Capture the cell that displays the provided text and extract its [X, Y] central coordinate. 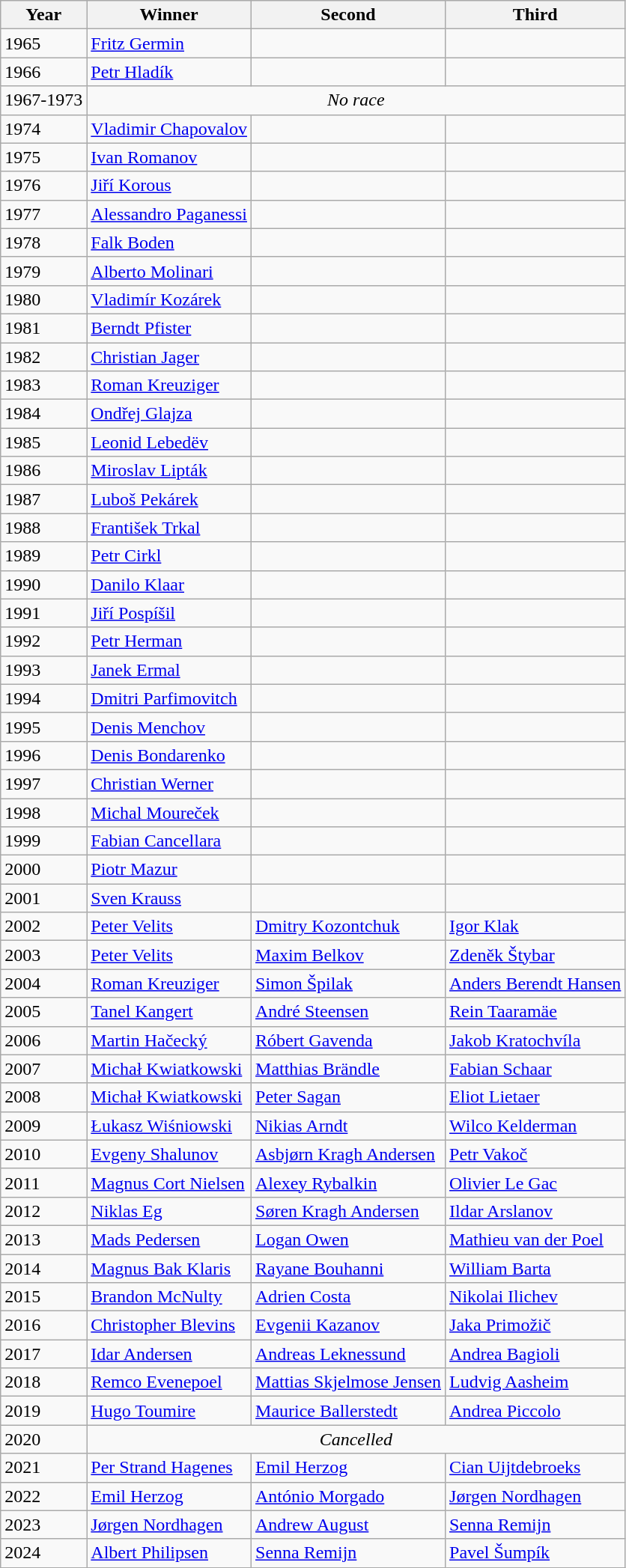
Martin Hačecký [169, 1040]
Fritz Germin [169, 43]
Cancelled [356, 1439]
Eliot Lietaer [535, 1097]
Per Strand Hagenes [169, 1468]
1996 [43, 755]
2008 [43, 1097]
Logan Owen [349, 1239]
1976 [43, 186]
Róbert Gavenda [349, 1040]
Andrea Piccolo [535, 1411]
2010 [43, 1154]
1980 [43, 299]
1988 [43, 528]
Cian Uijtdebroeks [535, 1468]
Jiří Korous [169, 186]
1981 [43, 328]
Andreas Leknessund [349, 1354]
Pavel Šumpík [535, 1553]
2017 [43, 1354]
Evgeny Shalunov [169, 1154]
2024 [43, 1553]
2009 [43, 1126]
1967-1973 [43, 100]
Peter Sagan [349, 1097]
1984 [43, 414]
Matthias Brändle [349, 1069]
1991 [43, 613]
Fabian Cancellara [169, 841]
Jakob Kratochvíla [535, 1040]
2001 [43, 898]
Magnus Bak Klaris [169, 1269]
Ludvig Aasheim [535, 1382]
1998 [43, 812]
1993 [43, 670]
1999 [43, 841]
Second [349, 15]
2021 [43, 1468]
1997 [43, 784]
Fabian Schaar [535, 1069]
Magnus Cort Nielsen [169, 1183]
Olivier Le Gac [535, 1183]
Luboš Pekárek [169, 499]
Hugo Toumire [169, 1411]
Petr Hladík [169, 72]
1966 [43, 72]
Michal Moureček [169, 812]
2003 [43, 955]
Mads Pedersen [169, 1239]
2019 [43, 1411]
2023 [43, 1525]
2013 [43, 1239]
2011 [43, 1183]
1994 [43, 698]
1965 [43, 43]
Jaka Primožič [535, 1326]
František Trkal [169, 528]
Andrea Bagioli [535, 1354]
Łukasz Wiśniowski [169, 1126]
Petr Vakoč [535, 1154]
Tanel Kangert [169, 1012]
1986 [43, 471]
Jiří Pospíšil [169, 613]
Christopher Blevins [169, 1326]
Adrien Costa [349, 1297]
Dmitry Kozontchuk [349, 927]
2020 [43, 1439]
2006 [43, 1040]
Piotr Mazur [169, 870]
2018 [43, 1382]
Janek Ermal [169, 670]
Simon Špilak [349, 983]
Idar Andersen [169, 1354]
Alberto Molinari [169, 271]
Third [535, 15]
1978 [43, 242]
2022 [43, 1496]
Zdeněk Štybar [535, 955]
2014 [43, 1269]
Ondřej Glajza [169, 414]
Vladimír Kozárek [169, 299]
Maurice Ballerstedt [349, 1411]
2000 [43, 870]
1977 [43, 214]
2004 [43, 983]
2012 [43, 1211]
2002 [43, 927]
1982 [43, 357]
Andrew August [349, 1525]
Albert Philipsen [169, 1553]
1979 [43, 271]
Mattias Skjelmose Jensen [349, 1382]
Mathieu van der Poel [535, 1239]
Year [43, 15]
Ildar Arslanov [535, 1211]
Danilo Klaar [169, 585]
Niklas Eg [169, 1211]
André Steensen [349, 1012]
William Barta [535, 1269]
Brandon McNulty [169, 1297]
Alessandro Paganessi [169, 214]
Evgenii Kazanov [349, 1326]
Denis Menchov [169, 727]
1990 [43, 585]
Berndt Pfister [169, 328]
1985 [43, 442]
Nikolai Ilichev [535, 1297]
Søren Kragh Andersen [349, 1211]
Wilco Kelderman [535, 1126]
António Morgado [349, 1496]
Miroslav Lipták [169, 471]
1974 [43, 129]
Petr Herman [169, 641]
1995 [43, 727]
Christian Werner [169, 784]
2007 [43, 1069]
Christian Jager [169, 357]
Dmitri Parfimovitch [169, 698]
Sven Krauss [169, 898]
Vladimir Chapovalov [169, 129]
1987 [43, 499]
1983 [43, 385]
1989 [43, 556]
1992 [43, 641]
1975 [43, 157]
Denis Bondarenko [169, 755]
Alexey Rybalkin [349, 1183]
2015 [43, 1297]
Ivan Romanov [169, 157]
Winner [169, 15]
Rein Taaramäe [535, 1012]
Nikias Arndt [349, 1126]
Falk Boden [169, 242]
Asbjørn Kragh Andersen [349, 1154]
2016 [43, 1326]
Anders Berendt Hansen [535, 983]
Maxim Belkov [349, 955]
Leonid Lebedëv [169, 442]
Petr Cirkl [169, 556]
No race [356, 100]
Igor Klak [535, 927]
2005 [43, 1012]
Remco Evenepoel [169, 1382]
Rayane Bouhanni [349, 1269]
